Search for the cell housing the specified text and yield its [x, y] center coordinate. 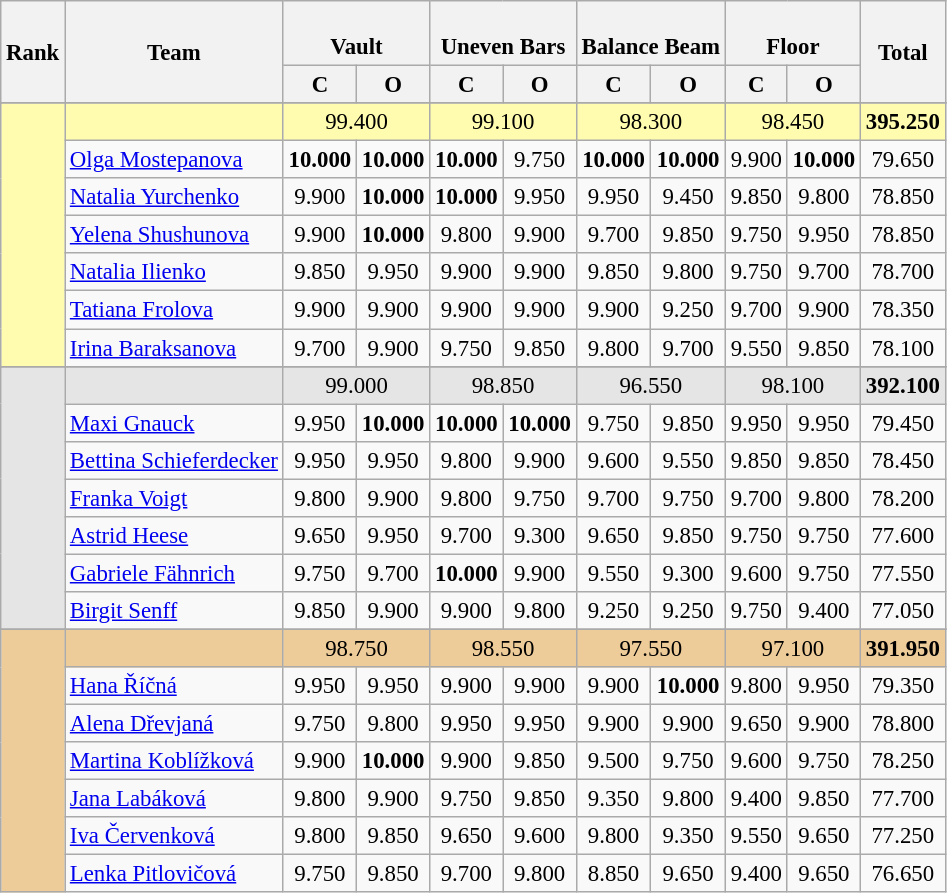
77.550 [902, 573]
Vault [356, 34]
Iva Červenková [174, 836]
Franka Voigt [174, 498]
97.100 [792, 648]
Floor [792, 34]
99.000 [356, 385]
Birgit Senff [174, 611]
395.250 [902, 122]
Yelena Shushunova [174, 235]
77.250 [902, 836]
Team [174, 52]
9.450 [688, 197]
96.550 [650, 385]
Rank [33, 52]
98.450 [792, 122]
98.750 [356, 648]
98.100 [792, 385]
78.800 [902, 724]
Alena Dřevjaná [174, 724]
78.450 [902, 460]
78.350 [902, 310]
Jana Labáková [174, 799]
Uneven Bars [503, 34]
77.700 [902, 799]
Total [902, 52]
79.350 [902, 686]
78.100 [902, 348]
Gabriele Fähnrich [174, 573]
Tatiana Frolova [174, 310]
78.700 [902, 273]
Olga Mostepanova [174, 160]
98.300 [650, 122]
98.850 [503, 385]
99.400 [356, 122]
77.050 [902, 611]
99.100 [503, 122]
Hana Říčná [174, 686]
392.100 [902, 385]
Natalia Yurchenko [174, 197]
78.250 [902, 761]
8.850 [614, 874]
Martina Koblížková [174, 761]
Irina Baraksanova [174, 348]
79.450 [902, 423]
77.600 [902, 536]
Balance Beam [650, 34]
79.650 [902, 160]
Astrid Heese [174, 536]
98.550 [503, 648]
Bettina Schieferdecker [174, 460]
76.650 [902, 874]
Maxi Gnauck [174, 423]
9.500 [614, 761]
78.200 [902, 498]
Natalia Ilienko [174, 273]
97.550 [650, 648]
Lenka Pitlovičová [174, 874]
391.950 [902, 648]
